Locate the cell with the specified text and output its [x, y] center coordinate. 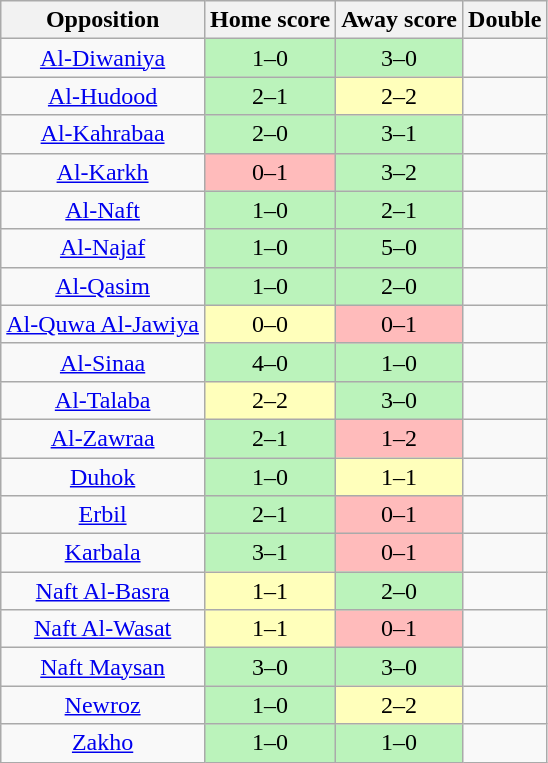
Naft Al-Basra [103, 591]
Newroz [103, 705]
Al-Karkh [103, 172]
4–0 [270, 362]
Naft Maysan [103, 667]
0–0 [270, 324]
Al-Naft [103, 210]
Opposition [103, 20]
3–2 [400, 172]
Away score [400, 20]
Erbil [103, 515]
1–2 [400, 438]
Zakho [103, 743]
Al-Zawraa [103, 438]
Al-Hudood [103, 96]
Naft Al-Wasat [103, 629]
Al-Diwaniya [103, 58]
5–0 [400, 248]
Karbala [103, 553]
Al-Talaba [103, 400]
Al-Najaf [103, 248]
Al-Qasim [103, 286]
Double [505, 20]
Al-Quwa Al-Jawiya [103, 324]
Duhok [103, 477]
Al-Sinaa [103, 362]
Al-Kahrabaa [103, 134]
Home score [270, 20]
